Extract the [X, Y] coordinate from the center of the cell holding the provided text.  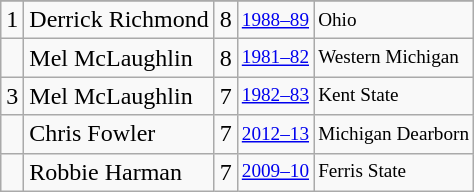
2009–10 [275, 172]
2012–13 [275, 134]
Derrick Richmond [119, 20]
Ferris State [394, 172]
1982–83 [275, 96]
Kent State [394, 96]
Robbie Harman [119, 172]
1988–89 [275, 20]
3 [12, 96]
Michigan Dearborn [394, 134]
Western Michigan [394, 58]
Chris Fowler [119, 134]
1981–82 [275, 58]
1 [12, 20]
Ohio [394, 20]
